Determine the [X, Y] coordinate at the center of the cell enclosing the given text.  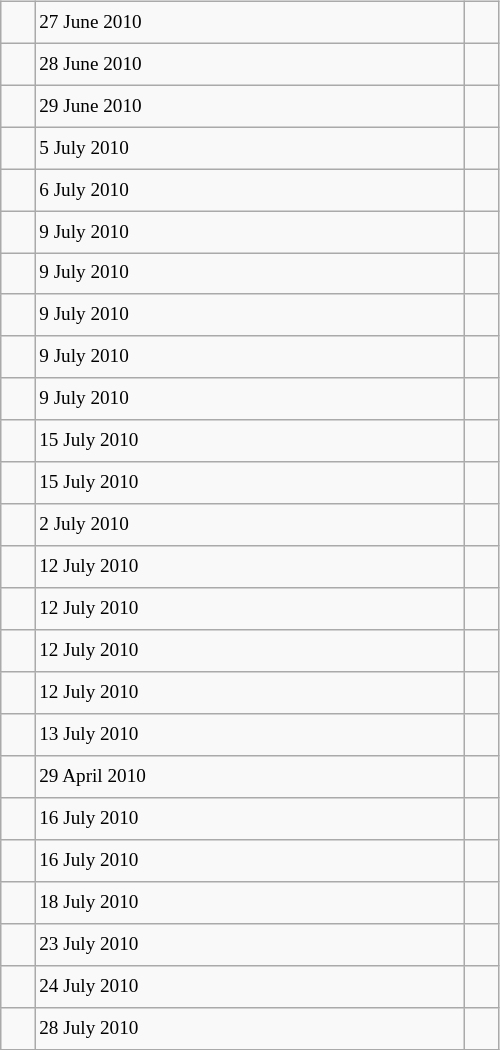
29 April 2010 [250, 777]
28 July 2010 [250, 1028]
6 July 2010 [250, 190]
5 July 2010 [250, 148]
13 July 2010 [250, 735]
2 July 2010 [250, 525]
27 June 2010 [250, 22]
29 June 2010 [250, 106]
28 June 2010 [250, 64]
23 July 2010 [250, 944]
24 July 2010 [250, 986]
18 July 2010 [250, 902]
